Find where the given text appears and provide that cell's center as [X, Y] coordinate. 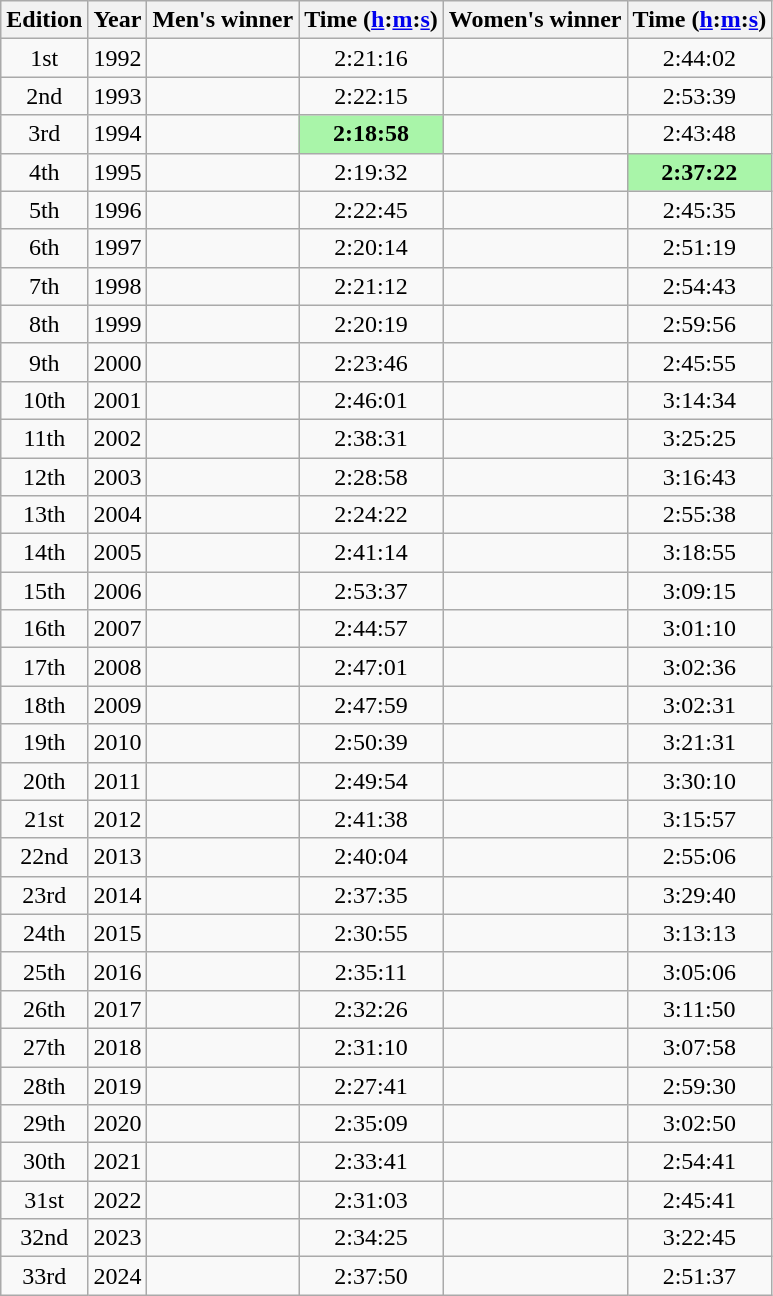
2:19:32 [372, 172]
2:37:22 [700, 172]
2:51:37 [700, 1276]
6th [44, 248]
2017 [118, 1009]
2:40:04 [372, 857]
3rd [44, 134]
2009 [118, 705]
2010 [118, 743]
2019 [118, 1085]
1997 [118, 248]
27th [44, 1047]
2:55:06 [700, 857]
2011 [118, 781]
2:37:50 [372, 1276]
3:30:10 [700, 781]
25th [44, 971]
2:54:43 [700, 286]
11th [44, 438]
2016 [118, 971]
3:07:58 [700, 1047]
2006 [118, 591]
2001 [118, 400]
2005 [118, 553]
2:22:15 [372, 96]
Women's winner [535, 20]
2:35:09 [372, 1124]
2:47:59 [372, 705]
2018 [118, 1047]
3:09:15 [700, 591]
2:37:35 [372, 895]
2:35:11 [372, 971]
2:20:19 [372, 324]
2:28:58 [372, 477]
2022 [118, 1200]
Men's winner [223, 20]
2:21:16 [372, 58]
2:24:22 [372, 515]
1998 [118, 286]
2:22:45 [372, 210]
12th [44, 477]
5th [44, 210]
2:31:03 [372, 1200]
8th [44, 324]
26th [44, 1009]
2:55:38 [700, 515]
10th [44, 400]
2:41:38 [372, 819]
2000 [118, 362]
2023 [118, 1238]
30th [44, 1162]
2020 [118, 1124]
Edition [44, 20]
3:02:50 [700, 1124]
2008 [118, 667]
1995 [118, 172]
14th [44, 553]
24th [44, 933]
29th [44, 1124]
2:49:54 [372, 781]
2:33:41 [372, 1162]
4th [44, 172]
2024 [118, 1276]
1993 [118, 96]
2:50:39 [372, 743]
2:21:12 [372, 286]
2:44:02 [700, 58]
20th [44, 781]
Year [118, 20]
2:43:48 [700, 134]
15th [44, 591]
3:25:25 [700, 438]
2:45:55 [700, 362]
2012 [118, 819]
33rd [44, 1276]
19th [44, 743]
2:54:41 [700, 1162]
2:46:01 [372, 400]
3:29:40 [700, 895]
2:30:55 [372, 933]
2021 [118, 1162]
2002 [118, 438]
3:18:55 [700, 553]
1994 [118, 134]
2nd [44, 96]
3:05:06 [700, 971]
3:22:45 [700, 1238]
2004 [118, 515]
1999 [118, 324]
2:53:37 [372, 591]
2:38:31 [372, 438]
22nd [44, 857]
13th [44, 515]
21st [44, 819]
2:32:26 [372, 1009]
1992 [118, 58]
2014 [118, 895]
23rd [44, 895]
2:47:01 [372, 667]
32nd [44, 1238]
3:02:31 [700, 705]
3:13:13 [700, 933]
3:02:36 [700, 667]
2:53:39 [700, 96]
2:34:25 [372, 1238]
3:14:34 [700, 400]
2:20:14 [372, 248]
2013 [118, 857]
2:44:57 [372, 629]
2:18:58 [372, 134]
2:41:14 [372, 553]
2:31:10 [372, 1047]
28th [44, 1085]
18th [44, 705]
16th [44, 629]
2:45:41 [700, 1200]
3:01:10 [700, 629]
31st [44, 1200]
1996 [118, 210]
3:11:50 [700, 1009]
2:51:19 [700, 248]
9th [44, 362]
2:23:46 [372, 362]
2:27:41 [372, 1085]
2003 [118, 477]
2:59:30 [700, 1085]
3:21:31 [700, 743]
3:15:57 [700, 819]
2015 [118, 933]
2:59:56 [700, 324]
2:45:35 [700, 210]
7th [44, 286]
2007 [118, 629]
3:16:43 [700, 477]
17th [44, 667]
1st [44, 58]
